Pinpoint the cell where the given text exists, returning its (X, Y) midpoint coordinate. 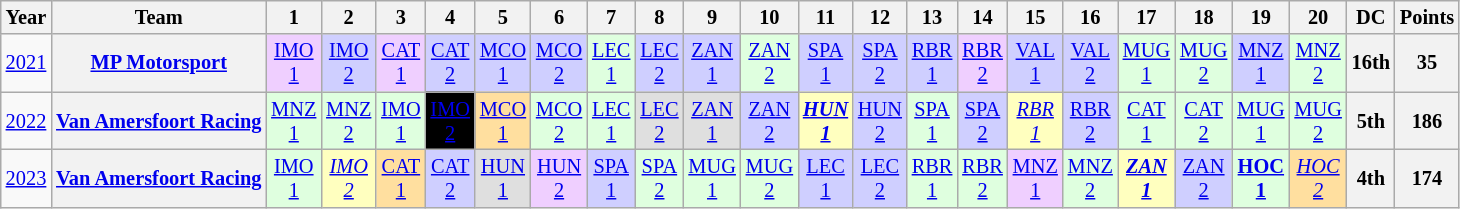
Year (26, 17)
16 (1090, 17)
HOC1 (1260, 178)
DC (1371, 17)
Team (158, 17)
2023 (26, 178)
3 (400, 17)
HOC2 (1318, 178)
4th (1371, 178)
18 (1204, 17)
19 (1260, 17)
VAL1 (1036, 63)
6 (559, 17)
9 (712, 17)
174 (1427, 178)
35 (1427, 63)
1 (294, 17)
VAL2 (1090, 63)
14 (982, 17)
5 (503, 17)
2022 (26, 121)
13 (932, 17)
186 (1427, 121)
11 (826, 17)
17 (1146, 17)
Points (1427, 17)
2021 (26, 63)
5th (1371, 121)
MP Motorsport (158, 63)
4 (450, 17)
2 (348, 17)
15 (1036, 17)
16th (1371, 63)
12 (880, 17)
7 (611, 17)
8 (659, 17)
20 (1318, 17)
10 (770, 17)
